Locate the cell with the specified text and output its [X, Y] center coordinate. 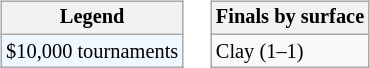
$10,000 tournaments [92, 51]
Finals by surface [290, 18]
Clay (1–1) [290, 51]
Legend [92, 18]
